Capture the cell that displays the provided text and extract its (x, y) central coordinate. 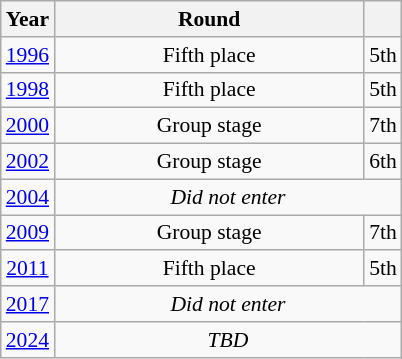
2009 (28, 233)
2024 (28, 340)
1998 (28, 90)
2017 (28, 304)
2002 (28, 162)
1996 (28, 55)
6th (383, 162)
2004 (28, 197)
2000 (28, 126)
TBD (228, 340)
Year (28, 19)
Round (209, 19)
2011 (28, 269)
